Return [X, Y] of the center of cell containing provided text 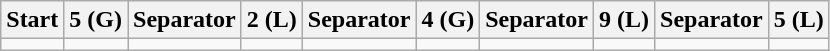
9 (L) [624, 20]
Start [32, 20]
5 (G) [96, 20]
5 (L) [798, 20]
4 (G) [448, 20]
2 (L) [272, 20]
